Capture the cell that displays the provided text and extract its (x, y) central coordinate. 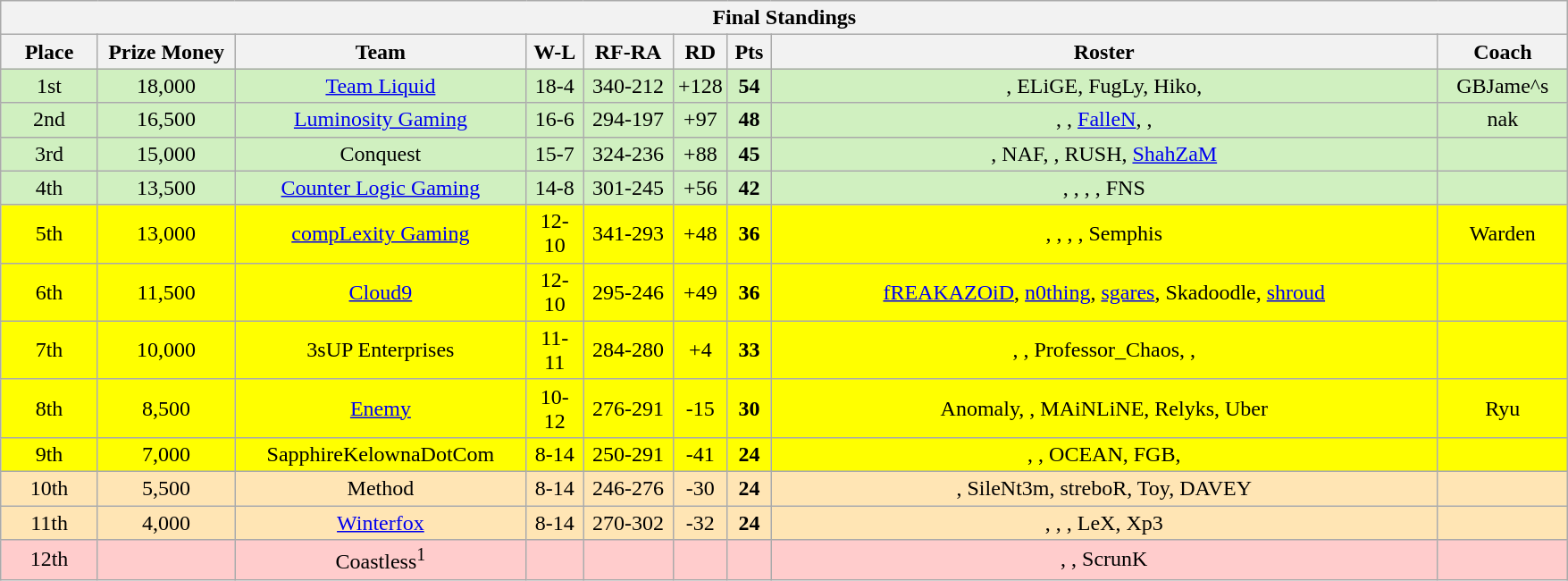
-30 (700, 488)
+128 (700, 86)
16-6 (555, 120)
13,000 (166, 234)
11-11 (555, 350)
, , FalleN, , (1104, 120)
Coastless1 (381, 560)
, , , LeX, Xp3 (1104, 523)
301-245 (627, 188)
Enemy (381, 408)
13,500 (166, 188)
5th (50, 234)
nak (1503, 120)
48 (749, 120)
42 (749, 188)
250-291 (627, 454)
7,000 (166, 454)
+48 (700, 234)
, , Professor_Chaos, , (1104, 350)
, , OCEAN, FGB, (1104, 454)
Winterfox (381, 523)
10th (50, 488)
RD (700, 52)
10-12 (555, 408)
276-291 (627, 408)
Place (50, 52)
Coach (1503, 52)
14-8 (555, 188)
45 (749, 154)
Prize Money (166, 52)
Luminosity Gaming (381, 120)
-41 (700, 454)
324-236 (627, 154)
+56 (700, 188)
7th (50, 350)
Warden (1503, 234)
W-L (555, 52)
15,000 (166, 154)
4th (50, 188)
+97 (700, 120)
+88 (700, 154)
Team Liquid (381, 86)
SapphireKelownaDotCom (381, 454)
15-7 (555, 154)
, SileNt3m, streboR, Toy, DAVEY (1104, 488)
284-280 (627, 350)
, , , , FNS (1104, 188)
Method (381, 488)
+49 (700, 291)
5,500 (166, 488)
, ELiGE, FugLy, Hiko, (1104, 86)
Conquest (381, 154)
16,500 (166, 120)
, NAF, , RUSH, ShahZaM (1104, 154)
270-302 (627, 523)
2nd (50, 120)
GBJame^s (1503, 86)
246-276 (627, 488)
, , ScrunK (1104, 560)
10,000 (166, 350)
4,000 (166, 523)
+4 (700, 350)
341-293 (627, 234)
-15 (700, 408)
294-197 (627, 120)
340-212 (627, 86)
3sUP Enterprises (381, 350)
295-246 (627, 291)
1st (50, 86)
Ryu (1503, 408)
Pts (749, 52)
Final Standings (784, 18)
3rd (50, 154)
30 (749, 408)
Roster (1104, 52)
, , , , Semphis (1104, 234)
Anomaly, , MAiNLiNE, Relyks, Uber (1104, 408)
fREAKAZOiD, n0thing, sgares, Skadoodle, shroud (1104, 291)
-32 (700, 523)
6th (50, 291)
33 (749, 350)
18-4 (555, 86)
RF-RA (627, 52)
Cloud9 (381, 291)
Counter Logic Gaming (381, 188)
11,500 (166, 291)
8,500 (166, 408)
Team (381, 52)
9th (50, 454)
11th (50, 523)
compLexity Gaming (381, 234)
8th (50, 408)
18,000 (166, 86)
12th (50, 560)
54 (749, 86)
